Capture the cell that displays the provided text and extract its (x, y) central coordinate. 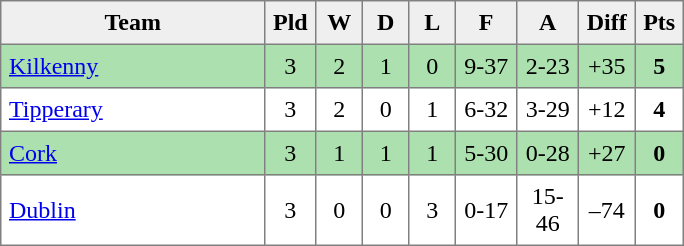
+35 (606, 66)
D (385, 23)
Team (133, 23)
3-29 (548, 110)
Pts (659, 23)
0-28 (548, 153)
Kilkenny (133, 66)
W (339, 23)
–74 (606, 210)
A (548, 23)
6-32 (486, 110)
F (486, 23)
Tipperary (133, 110)
Diff (606, 23)
+27 (606, 153)
Dublin (133, 210)
Pld (290, 23)
5-30 (486, 153)
5 (659, 66)
0-17 (486, 210)
15-46 (548, 210)
+12 (606, 110)
Cork (133, 153)
2-23 (548, 66)
4 (659, 110)
9-37 (486, 66)
L (432, 23)
